Detect which cell encompasses the target text, then output its (x, y) center coordinate. 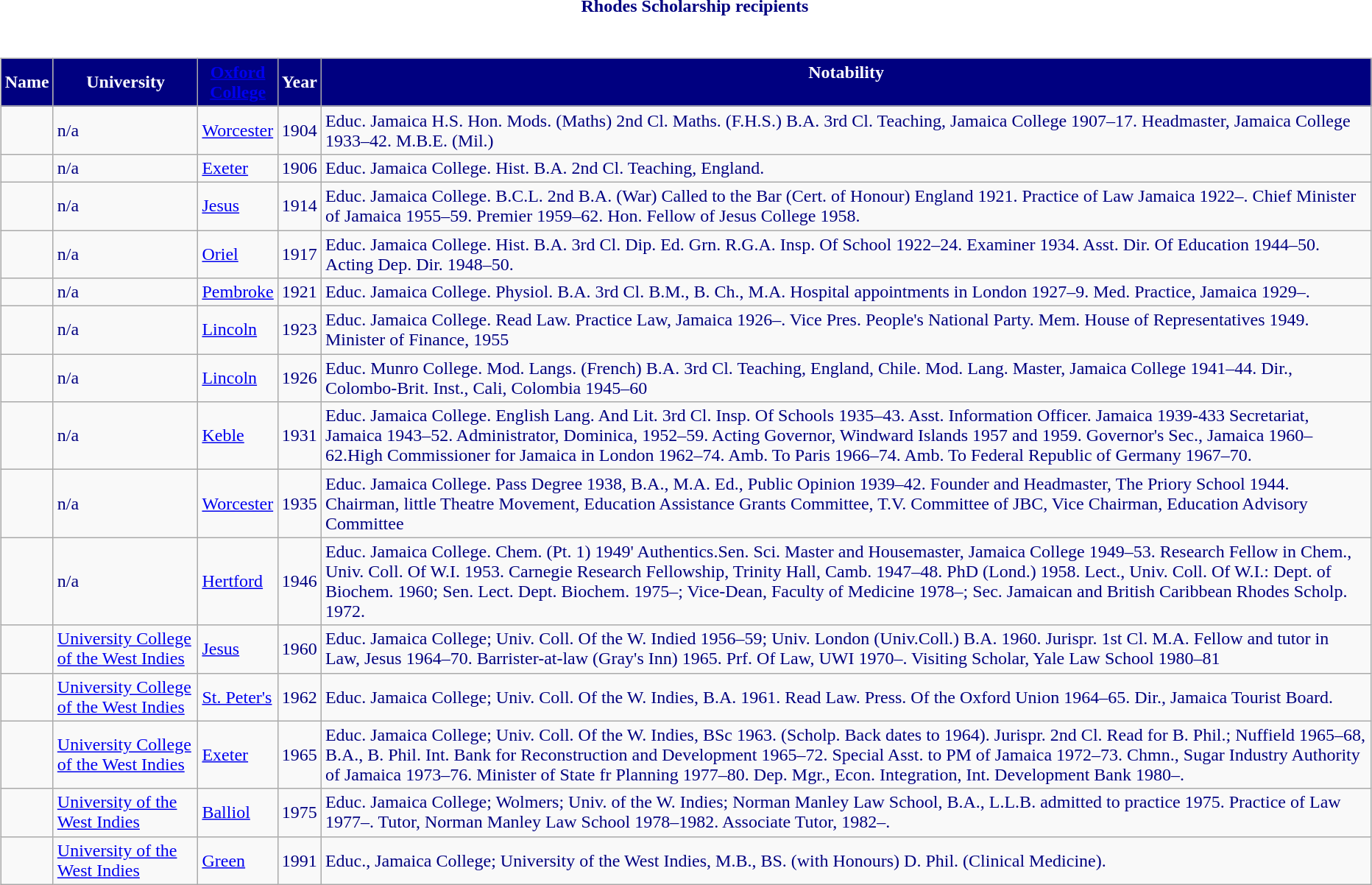
Keble (238, 436)
Hertford (238, 582)
Educ. Jamaica College. Physiol. B.A. 3rd Cl. B.M., B. Ch., M.A. Hospital appointments in London 1927–9. Med. Practice, Jamaica 1929–. (846, 292)
Pembroke (238, 292)
Name (26, 82)
Green (238, 860)
Year (299, 82)
Balliol (238, 813)
University (125, 82)
Educ. Jamaica College. Hist. B.A. 2nd Cl. Teaching, England. (846, 168)
1946 (299, 582)
1960 (299, 649)
1914 (299, 206)
1962 (299, 697)
Educ. Jamaica College; Univ. Coll. Of the W. Indies, B.A. 1961. Read Law. Press. Of the Oxford Union 1964–65. Dir., Jamaica Tourist Board. (846, 697)
1926 (299, 378)
1991 (299, 860)
Notability (846, 82)
1923 (299, 330)
St. Peter's (238, 697)
1975 (299, 813)
OxfordCollege (238, 82)
1935 (299, 504)
Oriel (238, 253)
1904 (299, 130)
1931 (299, 436)
1921 (299, 292)
Educ., Jamaica College; University of the West Indies, M.B., BS. (with Honours) D. Phil. (Clinical Medicine). (846, 860)
1965 (299, 755)
1917 (299, 253)
1906 (299, 168)
